From the cell containing the given text, extract its center point as [x, y] coordinate. 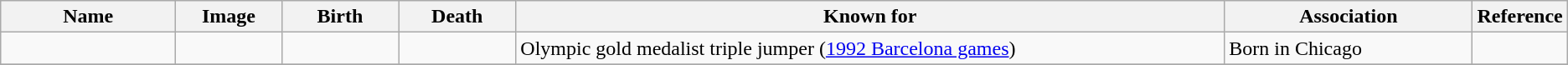
Birth [340, 17]
Image [230, 17]
Reference [1519, 17]
Death [457, 17]
Born in Chicago [1349, 48]
Known for [870, 17]
Name [89, 17]
Olympic gold medalist triple jumper (1992 Barcelona games) [870, 48]
Association [1349, 17]
